Capture the cell that displays the provided text and extract its [X, Y] central coordinate. 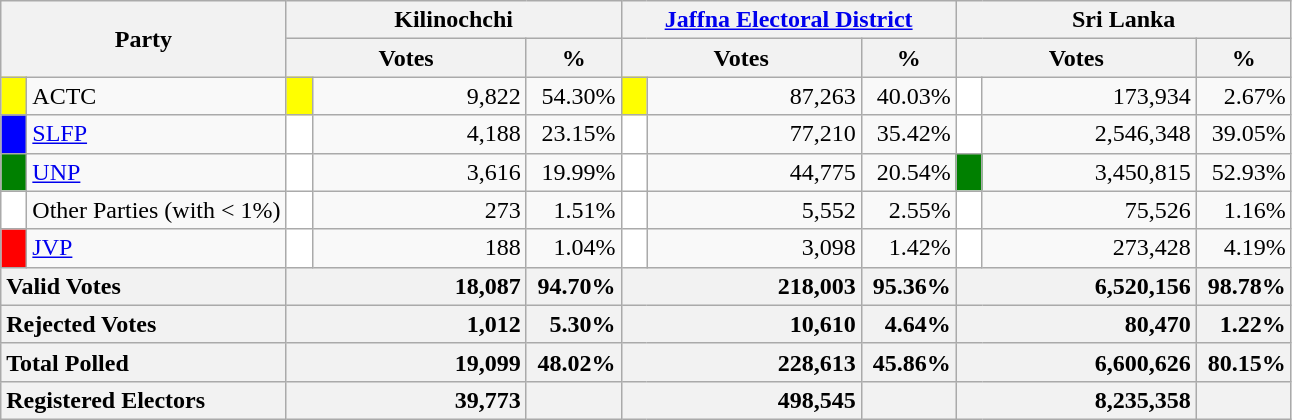
18,087 [406, 286]
ACTC [156, 96]
3,098 [754, 248]
45.86% [908, 362]
273 [419, 210]
77,210 [754, 134]
JVP [156, 248]
Jaffna Electoral District [788, 20]
173,934 [1089, 96]
Valid Votes [144, 286]
2.55% [908, 210]
1.51% [574, 210]
Other Parties (with < 1%) [156, 210]
9,822 [419, 96]
3,450,815 [1089, 172]
1.22% [1244, 324]
498,545 [741, 400]
80.15% [1244, 362]
40.03% [908, 96]
87,263 [754, 96]
218,003 [741, 286]
94.70% [574, 286]
4.64% [908, 324]
UNP [156, 172]
Registered Electors [144, 400]
188 [419, 248]
1,012 [406, 324]
4,188 [419, 134]
Party [144, 39]
48.02% [574, 362]
6,600,626 [1076, 362]
5.30% [574, 324]
3,616 [419, 172]
4.19% [1244, 248]
Kilinochchi [454, 20]
2,546,348 [1089, 134]
44,775 [754, 172]
39.05% [1244, 134]
98.78% [1244, 286]
19,099 [406, 362]
Sri Lanka [1124, 20]
1.16% [1244, 210]
2.67% [1244, 96]
228,613 [741, 362]
6,520,156 [1076, 286]
19.99% [574, 172]
39,773 [406, 400]
273,428 [1089, 248]
80,470 [1076, 324]
1.04% [574, 248]
54.30% [574, 96]
8,235,358 [1076, 400]
1.42% [908, 248]
23.15% [574, 134]
20.54% [908, 172]
35.42% [908, 134]
10,610 [741, 324]
75,526 [1089, 210]
SLFP [156, 134]
95.36% [908, 286]
52.93% [1244, 172]
Rejected Votes [144, 324]
Total Polled [144, 362]
5,552 [754, 210]
